Extract the [x, y] coordinate from the center of the cell holding the provided text.  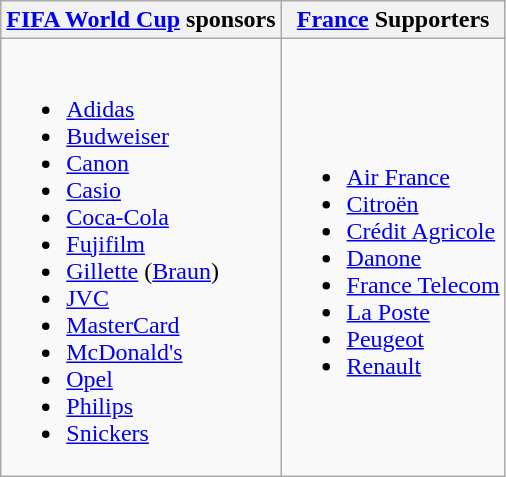
AdidasBudweiserCanonCasioCoca-ColaFujifilmGillette (Braun)JVCMasterCardMcDonald'sOpelPhilipsSnickers [141, 258]
FIFA World Cup sponsors [141, 20]
France Supporters [393, 20]
Air FranceCitroënCrédit AgricoleDanoneFrance TelecomLa PostePeugeotRenault [393, 258]
